Scan for the cell matching the given text and deliver its [X, Y] coordinate at center. 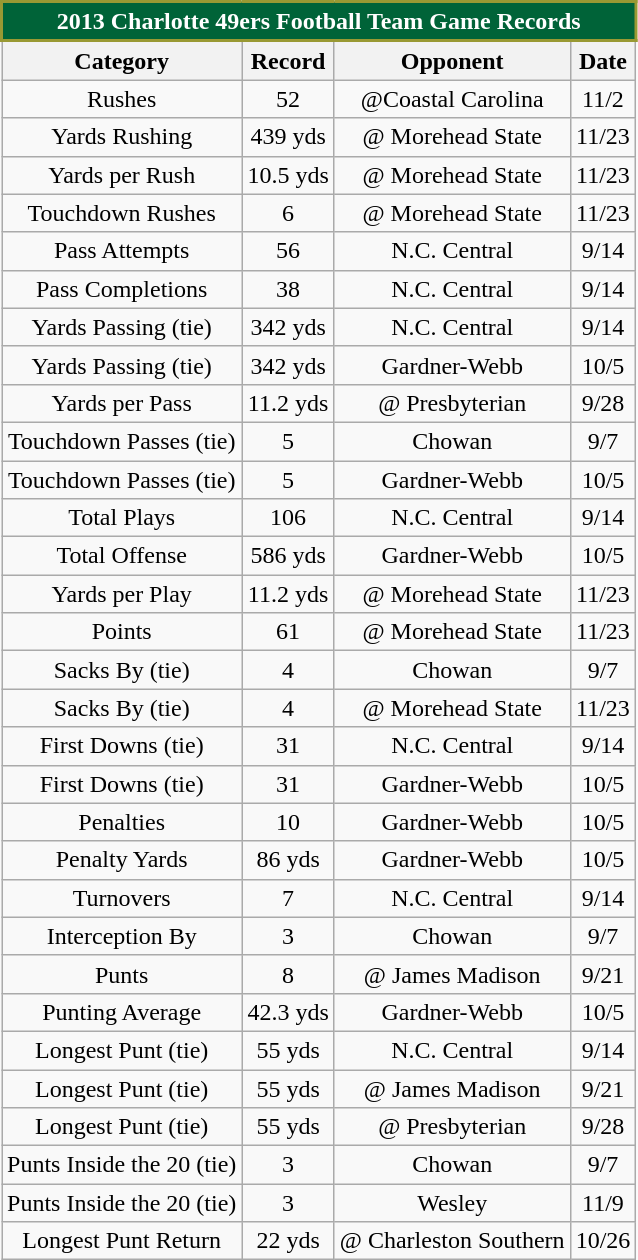
Yards Rushing [122, 137]
Punting Average [122, 1012]
Record [288, 60]
2013 Charlotte 49ers Football Team Game Records [319, 22]
61 [288, 632]
22 yds [288, 1241]
6 [288, 213]
Total Offense [122, 556]
Penalty Yards [122, 860]
10.5 yds [288, 175]
Category [122, 60]
11/2 [603, 99]
10/26 [603, 1241]
Pass Attempts [122, 251]
439 yds [288, 137]
52 [288, 99]
Turnovers [122, 898]
106 [288, 518]
Total Plays [122, 518]
Wesley [452, 1203]
Opponent [452, 60]
86 yds [288, 860]
Punts [122, 974]
Yards per Pass [122, 403]
Longest Punt Return [122, 1241]
@Coastal Carolina [452, 99]
Date [603, 60]
10 [288, 822]
56 [288, 251]
Yards per Play [122, 594]
38 [288, 289]
42.3 yds [288, 1012]
Touchdown Rushes [122, 213]
Rushes [122, 99]
8 [288, 974]
Pass Completions [122, 289]
Yards per Rush [122, 175]
Penalties [122, 822]
@ Charleston Southern [452, 1241]
586 yds [288, 556]
Interception By [122, 936]
7 [288, 898]
11/9 [603, 1203]
Points [122, 632]
